Detect which cell encompasses the target text, then output its (X, Y) center coordinate. 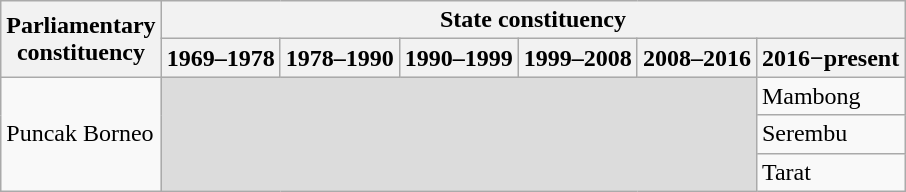
1990–1999 (458, 58)
Serembu (830, 134)
2008–2016 (696, 58)
Tarat (830, 172)
State constituency (533, 20)
1969–1978 (220, 58)
Mambong (830, 96)
2016−present (830, 58)
Parliamentaryconstituency (81, 39)
Puncak Borneo (81, 134)
1978–1990 (340, 58)
1999–2008 (578, 58)
